Provide the (x, y) coordinate of the cell's center where the given text is located.  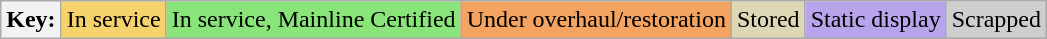
Key: (31, 20)
Under overhaul/restoration (596, 20)
Scrapped (996, 20)
In service (114, 20)
Stored (768, 20)
In service, Mainline Certified (314, 20)
Static display (876, 20)
